For the text-containing cell, return its midpoint in [X, Y] coordinate format. 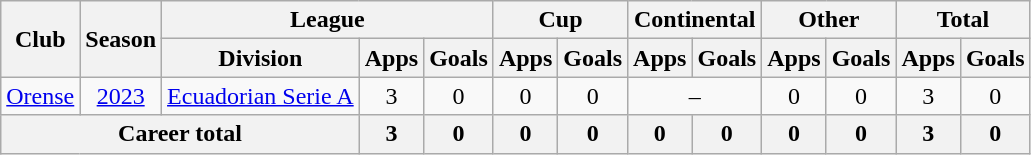
Continental [695, 20]
Total [963, 20]
Career total [180, 134]
Orense [40, 96]
Club [40, 39]
Cup [560, 20]
Division [261, 58]
Ecuadorian Serie A [261, 96]
Other [829, 20]
League [328, 20]
Season [121, 39]
– [695, 96]
2023 [121, 96]
